Find where the given text appears and provide that cell's center as [X, Y] coordinate. 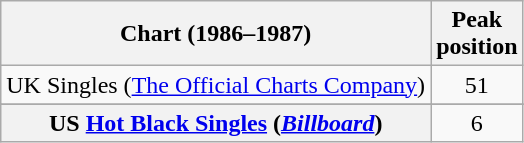
Peakposition [477, 34]
6 [477, 123]
US Hot Black Singles (Billboard) [216, 123]
UK Singles (The Official Charts Company) [216, 85]
Chart (1986–1987) [216, 34]
51 [477, 85]
